From the cell containing the given text, extract its center point as (X, Y) coordinate. 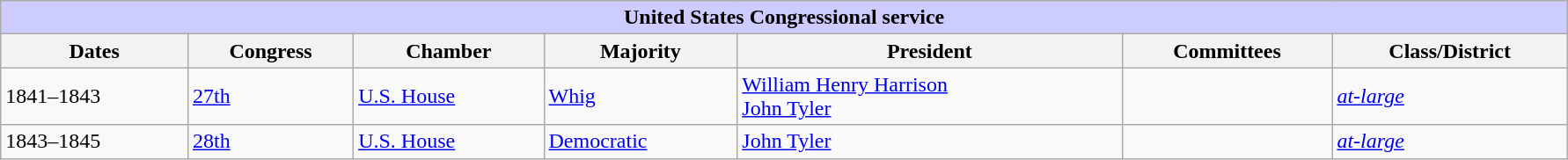
28th (270, 142)
Committees (1227, 51)
William Henry HarrisonJohn Tyler (929, 97)
Dates (95, 51)
Democratic (641, 142)
Chamber (449, 51)
Whig (641, 97)
Class/District (1450, 51)
President (929, 51)
United States Congressional service (785, 18)
27th (270, 97)
Congress (270, 51)
1843–1845 (95, 142)
Majority (641, 51)
1841–1843 (95, 97)
John Tyler (929, 142)
